Provide the [x, y] coordinate of the cell's center where the given text is located.  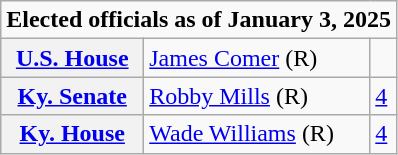
Wade Williams (R) [257, 134]
James Comer (R) [257, 58]
Ky. House [72, 134]
Ky. Senate [72, 96]
U.S. House [72, 58]
Robby Mills (R) [257, 96]
Elected officials as of January 3, 2025 [199, 20]
